Scan for the cell matching the given text and deliver its [X, Y] coordinate at center. 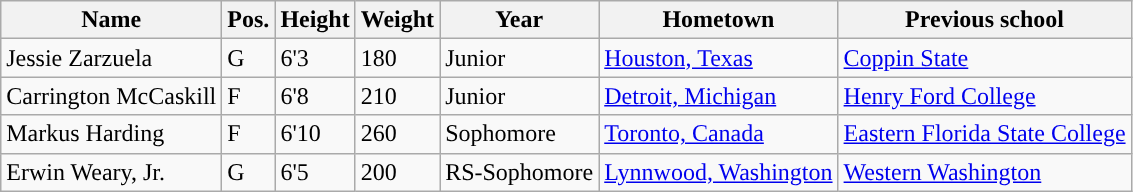
200 [397, 172]
180 [397, 58]
260 [397, 134]
Hometown [718, 20]
Houston, Texas [718, 58]
Year [520, 20]
Previous school [984, 20]
6'3 [315, 58]
Height [315, 20]
210 [397, 96]
Western Washington [984, 172]
Henry Ford College [984, 96]
6'10 [315, 134]
6'5 [315, 172]
Pos. [248, 20]
Detroit, Michigan [718, 96]
Name [112, 20]
Jessie Zarzuela [112, 58]
Weight [397, 20]
Markus Harding [112, 134]
Carrington McCaskill [112, 96]
Eastern Florida State College [984, 134]
Erwin Weary, Jr. [112, 172]
6'8 [315, 96]
Coppin State [984, 58]
Sophomore [520, 134]
Lynnwood, Washington [718, 172]
Toronto, Canada [718, 134]
RS-Sophomore [520, 172]
